Pinpoint the cell where the given text exists, returning its (X, Y) midpoint coordinate. 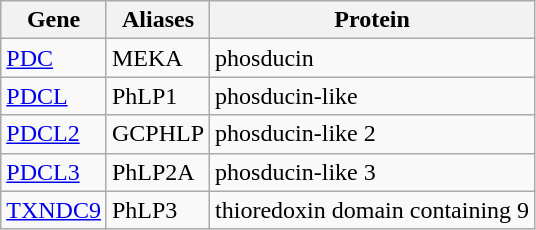
PhLP2A (158, 172)
GCPHLP (158, 134)
TXNDC9 (54, 210)
phosducin-like 2 (372, 134)
MEKA (158, 58)
PDCL (54, 96)
Protein (372, 20)
thioredoxin domain containing 9 (372, 210)
PDCL2 (54, 134)
phosducin-like 3 (372, 172)
PhLP1 (158, 96)
PDC (54, 58)
Aliases (158, 20)
Gene (54, 20)
phosducin (372, 58)
PDCL3 (54, 172)
PhLP3 (158, 210)
phosducin-like (372, 96)
